Find where the given text appears and provide that cell's center as (x, y) coordinate. 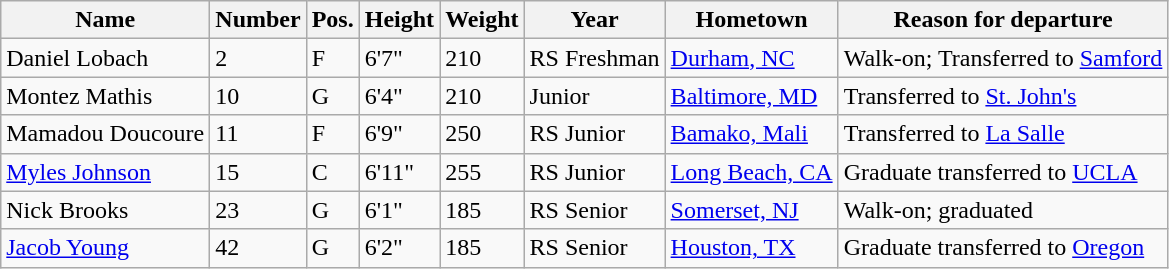
Somerset, NJ (752, 210)
11 (258, 134)
Number (258, 20)
Hometown (752, 20)
Year (594, 20)
6'11" (399, 172)
Montez Mathis (106, 96)
6'1" (399, 210)
250 (482, 134)
Mamadou Doucoure (106, 134)
Daniel Lobach (106, 58)
Walk-on; Transferred to Samford (1003, 58)
Graduate transferred to UCLA (1003, 172)
10 (258, 96)
Houston, TX (752, 248)
6'7" (399, 58)
Junior (594, 96)
Graduate transferred to Oregon (1003, 248)
23 (258, 210)
6'9" (399, 134)
Bamako, Mali (752, 134)
2 (258, 58)
Myles Johnson (106, 172)
Weight (482, 20)
255 (482, 172)
Pos. (332, 20)
6'4" (399, 96)
42 (258, 248)
15 (258, 172)
Height (399, 20)
Reason for departure (1003, 20)
Durham, NC (752, 58)
6'2" (399, 248)
Nick Brooks (106, 210)
Walk-on; graduated (1003, 210)
Long Beach, CA (752, 172)
Transferred to St. John's (1003, 96)
Transferred to La Salle (1003, 134)
RS Freshman (594, 58)
Name (106, 20)
Jacob Young (106, 248)
C (332, 172)
Baltimore, MD (752, 96)
